Locate the cell with the specified text and output its [x, y] center coordinate. 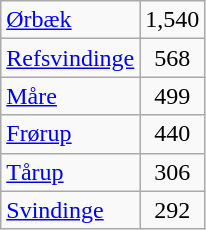
Refsvindinge [70, 58]
Måre [70, 96]
499 [172, 96]
Svindinge [70, 210]
1,540 [172, 20]
Tårup [70, 172]
440 [172, 134]
568 [172, 58]
306 [172, 172]
292 [172, 210]
Frørup [70, 134]
Ørbæk [70, 20]
